Determine the (x, y) coordinate at the center of the cell enclosing the given text.  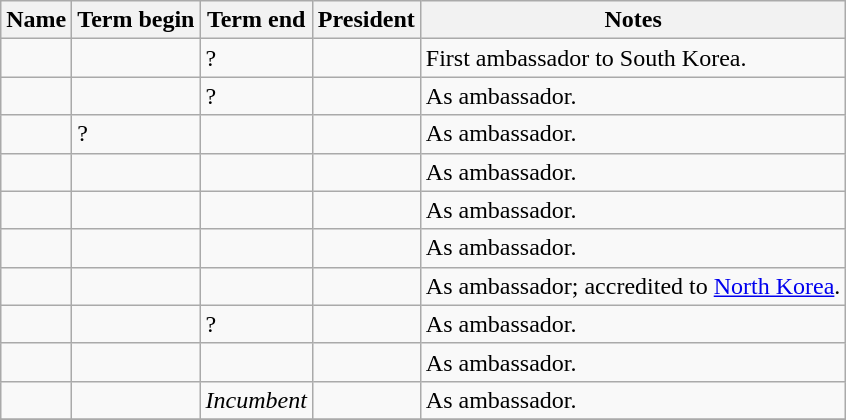
Term end (256, 20)
First ambassador to South Korea. (633, 58)
Term begin (136, 20)
Name (36, 20)
President (366, 20)
As ambassador; accredited to North Korea. (633, 286)
Incumbent (256, 400)
Notes (633, 20)
